Search for the cell housing the specified text and yield its (x, y) center coordinate. 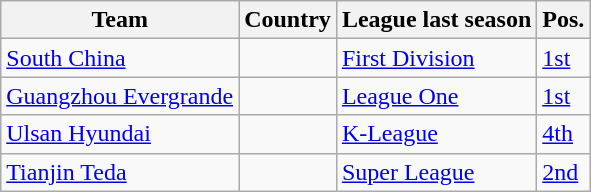
Country (288, 20)
Pos. (564, 20)
First Division (436, 58)
South China (120, 58)
Tianjin Teda (120, 172)
League last season (436, 20)
K-League (436, 134)
Guangzhou Evergrande (120, 96)
4th (564, 134)
League One (436, 96)
Ulsan Hyundai (120, 134)
Team (120, 20)
Super League (436, 172)
2nd (564, 172)
